For the text-containing cell, return its midpoint in [x, y] coordinate format. 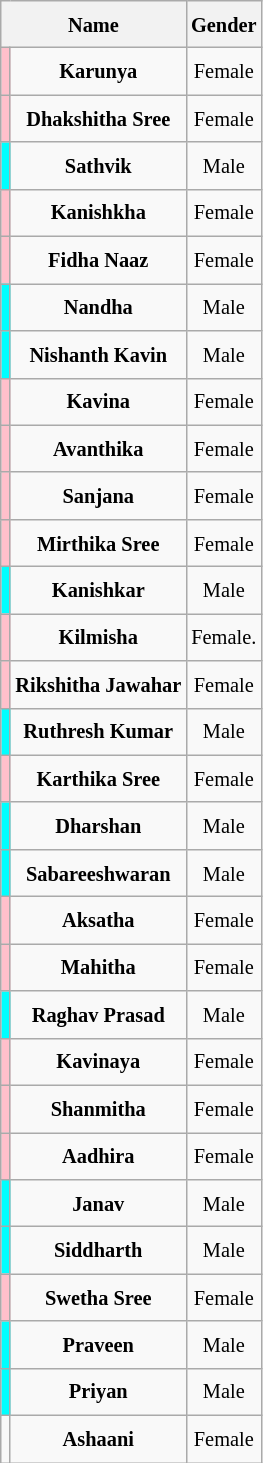
Mirthika Sree [98, 542]
Ashaani [98, 1438]
Female. [224, 636]
Aadhira [98, 1156]
Kavina [98, 402]
Avanthika [98, 448]
Kanishkar [98, 590]
Nishanth Kavin [98, 354]
Rikshitha Jawahar [98, 684]
Kilmisha [98, 636]
Name [94, 24]
Aksatha [98, 920]
Shanmitha [98, 1108]
Kanishkha [98, 212]
Dharshan [98, 826]
Ruthresh Kumar [98, 732]
Dhakshitha Sree [98, 118]
Fidha Naaz [98, 260]
Swetha Sree [98, 1298]
Nandha [98, 306]
Sanjana [98, 496]
Praveen [98, 1344]
Janav [98, 1202]
Sathvik [98, 166]
Karunya [98, 72]
Priyan [98, 1392]
Sabareeshwaran [98, 872]
Raghav Prasad [98, 1014]
Mahitha [98, 966]
Gender [224, 24]
Siddharth [98, 1250]
Kavinaya [98, 1062]
Karthika Sree [98, 778]
